Detect which cell encompasses the target text, then output its (X, Y) center coordinate. 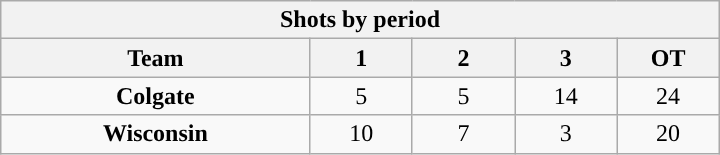
20 (668, 134)
1 (361, 58)
10 (361, 134)
Colgate (156, 96)
7 (463, 134)
Shots by period (360, 20)
2 (463, 58)
OT (668, 58)
14 (566, 96)
24 (668, 96)
Wisconsin (156, 134)
Team (156, 58)
